Identify which cell holds the provided text, then report its (X, Y) central coordinate. 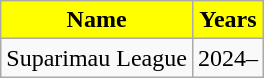
Suparimau League (97, 58)
Name (97, 20)
Years (228, 20)
2024– (228, 58)
